Provide the [X, Y] coordinate of the cell's center where the given text is located.  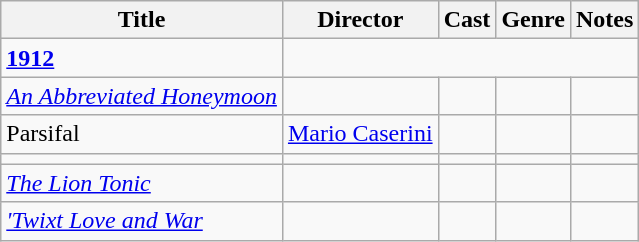
Cast [467, 20]
1912 [142, 58]
The Lion Tonic [142, 183]
Notes [604, 20]
Title [142, 20]
Genre [534, 20]
An Abbreviated Honeymoon [142, 96]
Parsifal [142, 134]
'Twixt Love and War [142, 221]
Mario Caserini [360, 134]
Director [360, 20]
